Return the (X, Y) coordinate for the center point of the cell that contains the specified text.  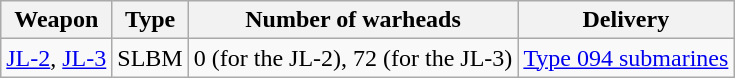
Delivery (626, 20)
0 (for the JL-2), 72 (for the JL-3) (353, 58)
Number of warheads (353, 20)
Type (150, 20)
JL-2, JL-3 (56, 58)
Weapon (56, 20)
SLBM (150, 58)
Type 094 submarines (626, 58)
